From the cell containing the given text, extract its center point as (X, Y) coordinate. 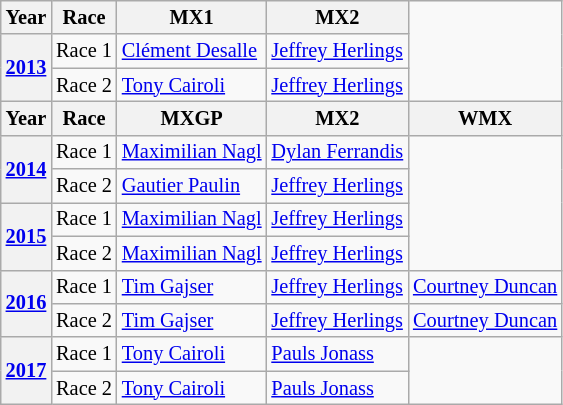
MXGP (192, 118)
Gautier Paulin (192, 186)
2013 (26, 68)
Clément Desalle (192, 51)
MX1 (192, 17)
2014 (26, 168)
Dylan Ferrandis (337, 152)
2015 (26, 236)
WMX (485, 118)
2016 (26, 304)
2017 (26, 370)
